Provide the [X, Y] coordinate of the cell's center where the given text is located.  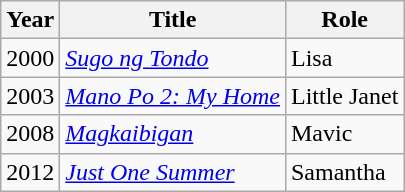
Role [344, 20]
Little Janet [344, 96]
2008 [30, 134]
2003 [30, 96]
Mano Po 2: My Home [173, 96]
Samantha [344, 172]
Magkaibigan [173, 134]
Year [30, 20]
Title [173, 20]
Lisa [344, 58]
2012 [30, 172]
2000 [30, 58]
Mavic [344, 134]
Just One Summer [173, 172]
Sugo ng Tondo [173, 58]
